Return [X, Y] of the center of cell containing provided text 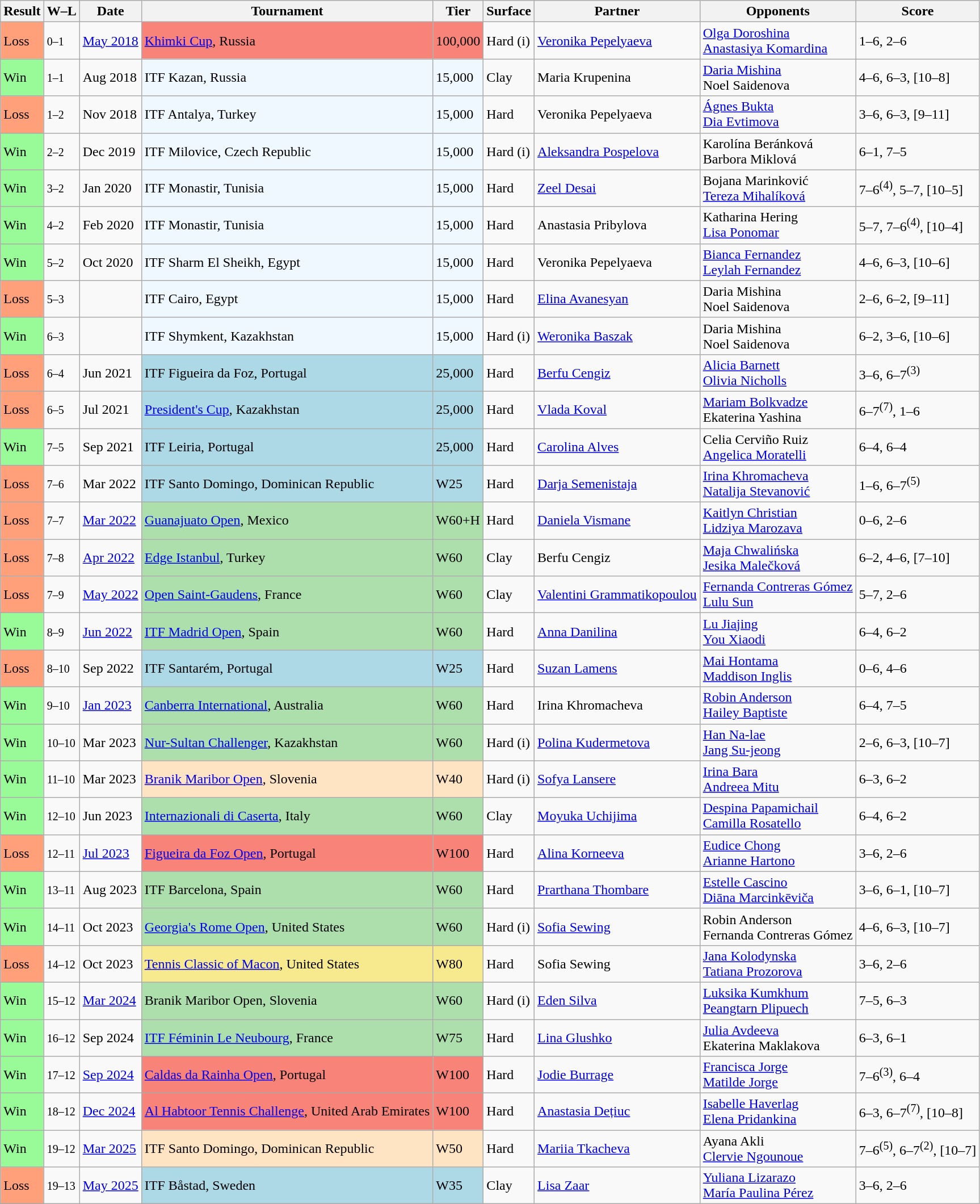
7–5 [61, 446]
3–2 [61, 188]
Surface [509, 11]
Result [22, 11]
Alina Korneeva [617, 853]
Isabelle Haverlag Elena Pridankina [777, 1111]
14–12 [61, 964]
ITF Santarém, Portugal [287, 669]
ITF Kazan, Russia [287, 77]
19–13 [61, 1185]
1–2 [61, 115]
7–6(5), 6–7(2), [10–7] [918, 1149]
Julia Avdeeva Ekaterina Maklakova [777, 1038]
6–2, 3–6, [10–6] [918, 336]
2–2 [61, 151]
6–7(7), 1–6 [918, 410]
May 2025 [110, 1185]
Anna Danilina [617, 631]
Lu Jiajing You Xiaodi [777, 631]
Caldas da Rainha Open, Portugal [287, 1075]
0–6, 4–6 [918, 669]
Jun 2023 [110, 816]
12–11 [61, 853]
Mariam Bolkvadze Ekaterina Yashina [777, 410]
Jun 2021 [110, 372]
6–4, 6–4 [918, 446]
2–6, 6–2, [9–11] [918, 299]
Karolína Beránková Barbora Miklová [777, 151]
Mar 2024 [110, 1000]
Tournament [287, 11]
Tier [459, 11]
Zeel Desai [617, 188]
Open Saint-Gaudens, France [287, 595]
Katharina Hering Lisa Ponomar [777, 225]
ITF Milovice, Czech Republic [287, 151]
2–6, 6–3, [10–7] [918, 742]
W60+H [459, 521]
Jana Kolodynska Tatiana Prozorova [777, 964]
May 2022 [110, 595]
6–3, 6–7(7), [10–8] [918, 1111]
ITF Figueira da Foz, Portugal [287, 372]
May 2018 [110, 41]
Daniela Vismane [617, 521]
6–5 [61, 410]
Canberra International, Australia [287, 705]
4–6, 6–3, [10–7] [918, 926]
Robin Anderson Fernanda Contreras Gómez [777, 926]
Score [918, 11]
W40 [459, 779]
Fernanda Contreras Gómez Lulu Sun [777, 595]
W35 [459, 1185]
5–7, 7–6(4), [10–4] [918, 225]
14–11 [61, 926]
Mariia Tkacheva [617, 1149]
Date [110, 11]
Bojana Marinković Tereza Mihalíková [777, 188]
W50 [459, 1149]
Nur-Sultan Challenger, Kazakhstan [287, 742]
ITF Féminin Le Neubourg, France [287, 1038]
Celia Cerviño Ruiz Angelica Moratelli [777, 446]
9–10 [61, 705]
Sofya Lansere [617, 779]
Kaitlyn Christian Lidziya Marozava [777, 521]
Lisa Zaar [617, 1185]
Weronika Baszak [617, 336]
Irina Khromacheva Natalija Stevanović [777, 484]
12–10 [61, 816]
W–L [61, 11]
Ágnes Bukta Dia Evtimova [777, 115]
Eudice Chong Arianne Hartono [777, 853]
Suzan Lamens [617, 669]
Luksika Kumkhum Peangtarn Plipuech [777, 1000]
Vlada Koval [617, 410]
Mar 2025 [110, 1149]
100,000 [459, 41]
Sep 2021 [110, 446]
Aug 2018 [110, 77]
6–4, 7–5 [918, 705]
4–2 [61, 225]
7–6 [61, 484]
Internazionali di Caserta, Italy [287, 816]
7–9 [61, 595]
1–6, 6–7(5) [918, 484]
Olga Doroshina Anastasiya Komardina [777, 41]
7–6(3), 6–4 [918, 1075]
ITF Antalya, Turkey [287, 115]
Bianca Fernandez Leylah Fernandez [777, 262]
3–6, 6–3, [9–11] [918, 115]
0–1 [61, 41]
19–12 [61, 1149]
Opponents [777, 11]
Lina Glushko [617, 1038]
Maja Chwalińska Jesika Malečková [777, 557]
Despina Papamichail Camilla Rosatello [777, 816]
W80 [459, 964]
Oct 2020 [110, 262]
Guanajuato Open, Mexico [287, 521]
6–3, 6–2 [918, 779]
Prarthana Thombare [617, 890]
Sep 2022 [110, 669]
Robin Anderson Hailey Baptiste [777, 705]
Apr 2022 [110, 557]
Nov 2018 [110, 115]
Aleksandra Pospelova [617, 151]
Aug 2023 [110, 890]
Edge Istanbul, Turkey [287, 557]
Dec 2024 [110, 1111]
Jodie Burrage [617, 1075]
6–4 [61, 372]
7–7 [61, 521]
Khimki Cup, Russia [287, 41]
Jan 2020 [110, 188]
Han Na-lae Jang Su-jeong [777, 742]
6–1, 7–5 [918, 151]
Jul 2021 [110, 410]
Anastasia Dețiuc [617, 1111]
Polina Kudermetova [617, 742]
Al Habtoor Tennis Challenge, United Arab Emirates [287, 1111]
0–6, 2–6 [918, 521]
1–6, 2–6 [918, 41]
7–8 [61, 557]
3–6, 6–7(3) [918, 372]
Ayana Akli Clervie Ngounoue [777, 1149]
4–6, 6–3, [10–6] [918, 262]
10–10 [61, 742]
5–2 [61, 262]
ITF Sharm El Sheikh, Egypt [287, 262]
6–3 [61, 336]
Anastasia Pribylova [617, 225]
Yuliana Lizarazo María Paulina Pérez [777, 1185]
ITF Båstad, Sweden [287, 1185]
Francisca Jorge Matilde Jorge [777, 1075]
ITF Madrid Open, Spain [287, 631]
6–2, 4–6, [7–10] [918, 557]
ITF Barcelona, Spain [287, 890]
Figueira da Foz Open, Portugal [287, 853]
Dec 2019 [110, 151]
7–6(4), 5–7, [10–5] [918, 188]
3–6, 6–1, [10–7] [918, 890]
5–3 [61, 299]
11–10 [61, 779]
Feb 2020 [110, 225]
Tennis Classic of Macon, United States [287, 964]
8–9 [61, 631]
5–7, 2–6 [918, 595]
1–1 [61, 77]
13–11 [61, 890]
Estelle Cascino Diāna Marcinkēviča [777, 890]
Eden Silva [617, 1000]
Alicia Barnett Olivia Nicholls [777, 372]
17–12 [61, 1075]
Irina Khromacheva [617, 705]
Jul 2023 [110, 853]
6–3, 6–1 [918, 1038]
Mai Hontama Maddison Inglis [777, 669]
7–5, 6–3 [918, 1000]
ITF Cairo, Egypt [287, 299]
Elina Avanesyan [617, 299]
4–6, 6–3, [10–8] [918, 77]
President's Cup, Kazakhstan [287, 410]
Carolina Alves [617, 446]
Moyuka Uchijima [617, 816]
8–10 [61, 669]
16–12 [61, 1038]
Jan 2023 [110, 705]
Valentini Grammatikopoulou [617, 595]
Partner [617, 11]
Maria Krupenina [617, 77]
15–12 [61, 1000]
Jun 2022 [110, 631]
18–12 [61, 1111]
ITF Shymkent, Kazakhstan [287, 336]
ITF Leiria, Portugal [287, 446]
Georgia's Rome Open, United States [287, 926]
Irina Bara Andreea Mitu [777, 779]
W75 [459, 1038]
Darja Semenistaja [617, 484]
